For the text-containing cell, return its midpoint in [X, Y] coordinate format. 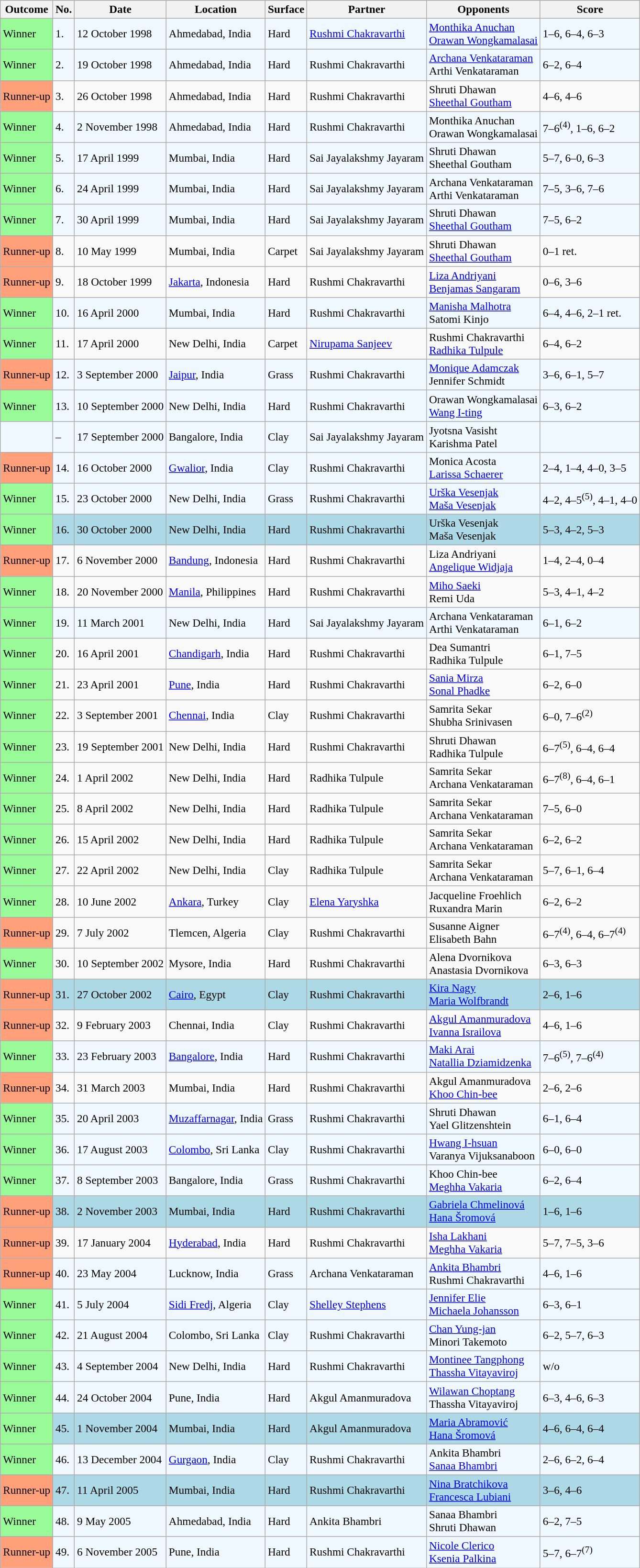
7–5, 3–6, 7–6 [590, 188]
Gabriela Chmelinová Hana Šromová [484, 1211]
6–3, 6–3 [590, 963]
Score [590, 9]
Manila, Philippines [215, 591]
16 October 2000 [121, 468]
3 September 2001 [121, 716]
6–0, 7–6(2) [590, 716]
34. [64, 1088]
Sanaa Bhambri Shruti Dhawan [484, 1521]
16 April 2000 [121, 313]
Monique Adamczak Jennifer Schmidt [484, 375]
Samrita Sekar Shubha Srinivasen [484, 716]
25. [64, 808]
5. [64, 158]
10 May 1999 [121, 251]
18. [64, 591]
21. [64, 684]
13 December 2004 [121, 1459]
Maria Abramović Hana Šromová [484, 1428]
10 September 2000 [121, 406]
9 May 2005 [121, 1521]
Nina Bratchikova Francesca Lubiani [484, 1491]
23 May 2004 [121, 1273]
2–4, 1–4, 4–0, 3–5 [590, 468]
Date [121, 9]
Akgul Amanmuradova Ivanna Israilova [484, 1026]
Hyderabad, India [215, 1243]
6–7(8), 6–4, 6–1 [590, 778]
Hwang I-hsuan Varanya Vijuksanaboon [484, 1149]
Partner [367, 9]
Shruti Dhawan Radhika Tulpule [484, 746]
12 October 1998 [121, 33]
Liza Andriyani Benjamas Sangaram [484, 281]
20. [64, 653]
19 October 1998 [121, 65]
Miho Saeki Remi Uda [484, 591]
7–5, 6–0 [590, 808]
24. [64, 778]
35. [64, 1118]
5 July 2004 [121, 1304]
2. [64, 65]
6–2, 7–5 [590, 1521]
Rushmi Chakravarthi Radhika Tulpule [484, 343]
19. [64, 623]
Susanne Aigner Elisabeth Bahn [484, 933]
6. [64, 188]
17 April 1999 [121, 158]
5–3, 4–2, 5–3 [590, 530]
29. [64, 933]
Surface [286, 9]
w/o [590, 1366]
Maki Arai Natallia Dziamidzenka [484, 1056]
39. [64, 1243]
7–6(4), 1–6, 6–2 [590, 126]
5–3, 4–1, 4–2 [590, 591]
Jyotsna Vasisht Karishma Patel [484, 436]
Isha Lakhani Meghha Vakaria [484, 1243]
9 February 2003 [121, 1026]
23 April 2001 [121, 684]
Jacqueline Froehlich Ruxandra Marin [484, 901]
7–5, 6–2 [590, 220]
Shelley Stephens [367, 1304]
14. [64, 468]
0–1 ret. [590, 251]
31 March 2003 [121, 1088]
1–6, 1–6 [590, 1211]
Location [215, 9]
24 October 2004 [121, 1397]
4–6, 4–6 [590, 96]
Tlemcen, Algeria [215, 933]
Chan Yung-jan Minori Takemoto [484, 1336]
Gwalior, India [215, 468]
Manisha Malhotra Satomi Kinjo [484, 313]
Opponents [484, 9]
Liza Andriyani Angelique Widjaja [484, 561]
Lucknow, India [215, 1273]
13. [64, 406]
Kira Nagy Maria Wolfbrandt [484, 994]
Ankita Bhambri Rushmi Chakravarthi [484, 1273]
Montinee Tangphong Thassha Vitayaviroj [484, 1366]
Bandung, Indonesia [215, 561]
17 April 2000 [121, 343]
11 April 2005 [121, 1491]
5–7, 6–1, 6–4 [590, 871]
38. [64, 1211]
Alena Dvornikova Anastasia Dvornikova [484, 963]
40. [64, 1273]
3 September 2000 [121, 375]
22 April 2002 [121, 871]
2 November 1998 [121, 126]
48. [64, 1521]
5–7, 7–5, 3–6 [590, 1243]
11. [64, 343]
Wilawan Choptang Thassha Vitayaviroj [484, 1397]
10 June 2002 [121, 901]
37. [64, 1181]
27 October 2002 [121, 994]
45. [64, 1428]
16 April 2001 [121, 653]
43. [64, 1366]
15 April 2002 [121, 839]
1. [64, 33]
6–3, 6–2 [590, 406]
Jakarta, Indonesia [215, 281]
10 September 2002 [121, 963]
Khoo Chin-bee Meghha Vakaria [484, 1181]
1 November 2004 [121, 1428]
9. [64, 281]
Chandigarh, India [215, 653]
46. [64, 1459]
6–3, 4–6, 6–3 [590, 1397]
22. [64, 716]
Mysore, India [215, 963]
33. [64, 1056]
Jennifer Elie Michaela Johansson [484, 1304]
30 October 2000 [121, 530]
Nicole Clerico Ksenia Palkina [484, 1552]
1–6, 6–4, 6–3 [590, 33]
Elena Yaryshka [367, 901]
2–6, 1–6 [590, 994]
3–6, 4–6 [590, 1491]
23. [64, 746]
16. [64, 530]
2–6, 6–2, 6–4 [590, 1459]
4–2, 4–5(5), 4–1, 4–0 [590, 498]
Ankita Bhambri [367, 1521]
17 January 2004 [121, 1243]
7–6(5), 7–6(4) [590, 1056]
7. [64, 220]
42. [64, 1336]
47. [64, 1491]
1 April 2002 [121, 778]
Muzaffarnagar, India [215, 1118]
Nirupama Sanjeev [367, 343]
1–4, 2–4, 0–4 [590, 561]
Gurgaon, India [215, 1459]
44. [64, 1397]
Ankara, Turkey [215, 901]
No. [64, 9]
4. [64, 126]
5–7, 6–7(7) [590, 1552]
Sania Mirza Sonal Phadke [484, 684]
41. [64, 1304]
31. [64, 994]
6 November 2005 [121, 1552]
Cairo, Egypt [215, 994]
6 November 2000 [121, 561]
24 April 1999 [121, 188]
6–0, 6–0 [590, 1149]
20 November 2000 [121, 591]
7 July 2002 [121, 933]
6–1, 6–2 [590, 623]
6–7(4), 6–4, 6–7(4) [590, 933]
30 April 1999 [121, 220]
12. [64, 375]
Ankita Bhambri Sanaa Bhambri [484, 1459]
3–6, 6–1, 5–7 [590, 375]
Outcome [27, 9]
– [64, 436]
Akgul Amanmuradova Khoo Chin-bee [484, 1088]
0–6, 3–6 [590, 281]
23 October 2000 [121, 498]
20 April 2003 [121, 1118]
3. [64, 96]
Dea Sumantri Radhika Tulpule [484, 653]
8 April 2002 [121, 808]
Monica Acosta Larissa Schaerer [484, 468]
4–6, 6–4, 6–4 [590, 1428]
6–4, 4–6, 2–1 ret. [590, 313]
36. [64, 1149]
26. [64, 839]
2 November 2003 [121, 1211]
Orawan Wongkamalasai Wang I-ting [484, 406]
8. [64, 251]
6–1, 7–5 [590, 653]
23 February 2003 [121, 1056]
6–7(5), 6–4, 6–4 [590, 746]
17 August 2003 [121, 1149]
Archana Venkataraman [367, 1273]
30. [64, 963]
28. [64, 901]
Jaipur, India [215, 375]
19 September 2001 [121, 746]
17 September 2000 [121, 436]
6–4, 6–2 [590, 343]
32. [64, 1026]
15. [64, 498]
Sidi Fredj, Algeria [215, 1304]
5–7, 6–0, 6–3 [590, 158]
Shruti Dhawan Yael Glitzenshtein [484, 1118]
6–2, 6–0 [590, 684]
6–3, 6–1 [590, 1304]
6–1, 6–4 [590, 1118]
49. [64, 1552]
17. [64, 561]
21 August 2004 [121, 1336]
18 October 1999 [121, 281]
6–2, 5–7, 6–3 [590, 1336]
8 September 2003 [121, 1181]
26 October 1998 [121, 96]
11 March 2001 [121, 623]
27. [64, 871]
4 September 2004 [121, 1366]
10. [64, 313]
2–6, 2–6 [590, 1088]
